Output the (x, y) coordinate of the center of the cell containing the given text.  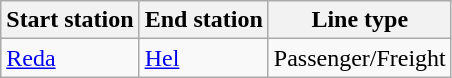
Line type (360, 20)
End station (204, 20)
Start station (70, 20)
Hel (204, 58)
Reda (70, 58)
Passenger/Freight (360, 58)
